Find where the given text appears and provide that cell's center as [X, Y] coordinate. 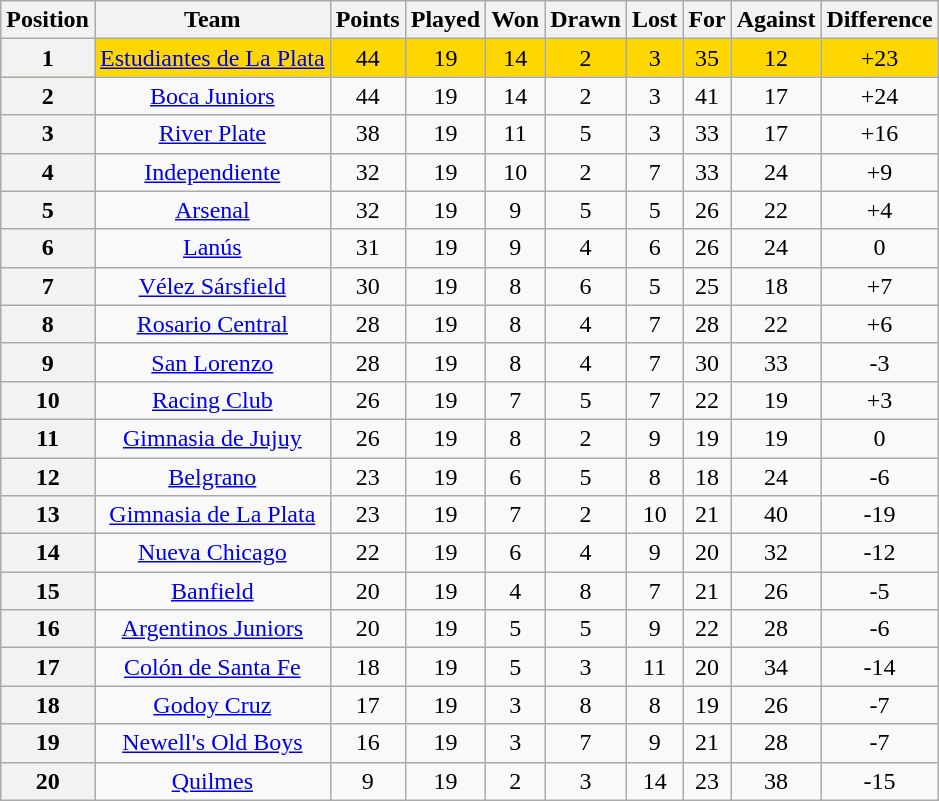
+9 [880, 172]
Points [368, 20]
31 [368, 248]
Arsenal [212, 210]
-5 [880, 591]
Quilmes [212, 781]
35 [707, 58]
+24 [880, 96]
Lanús [212, 248]
-19 [880, 515]
Against [776, 20]
Gimnasia de La Plata [212, 515]
13 [48, 515]
15 [48, 591]
-3 [880, 362]
40 [776, 515]
+23 [880, 58]
+3 [880, 400]
Position [48, 20]
Racing Club [212, 400]
+6 [880, 324]
+4 [880, 210]
+7 [880, 286]
Gimnasia de Jujuy [212, 438]
Drawn [586, 20]
-15 [880, 781]
Estudiantes de La Plata [212, 58]
Independiente [212, 172]
Rosario Central [212, 324]
Banfield [212, 591]
Belgrano [212, 477]
Vélez Sársfield [212, 286]
River Plate [212, 134]
Newell's Old Boys [212, 743]
25 [707, 286]
Played [445, 20]
Difference [880, 20]
San Lorenzo [212, 362]
Godoy Cruz [212, 705]
Lost [654, 20]
1 [48, 58]
-12 [880, 553]
-14 [880, 667]
34 [776, 667]
41 [707, 96]
Team [212, 20]
Argentinos Juniors [212, 629]
+16 [880, 134]
Nueva Chicago [212, 553]
Won [516, 20]
Boca Juniors [212, 96]
For [707, 20]
Colón de Santa Fe [212, 667]
